Search for the cell housing the specified text and yield its (X, Y) center coordinate. 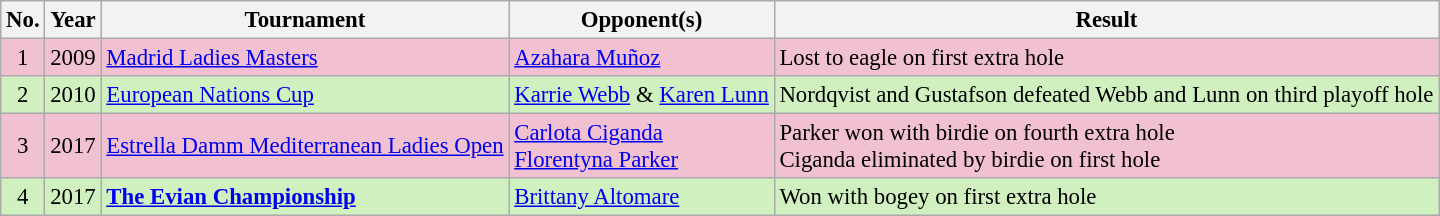
Lost to eagle on first extra hole (1106, 58)
Year (73, 20)
Karrie Webb & Karen Lunn (642, 95)
3 (23, 146)
European Nations Cup (305, 95)
2009 (73, 58)
Nordqvist and Gustafson defeated Webb and Lunn on third playoff hole (1106, 95)
Madrid Ladies Masters (305, 58)
Carlota Ciganda Florentyna Parker (642, 146)
Tournament (305, 20)
Parker won with birdie on fourth extra holeCiganda eliminated by birdie on first hole (1106, 146)
2010 (73, 95)
1 (23, 58)
4 (23, 197)
Won with bogey on first extra hole (1106, 197)
Estrella Damm Mediterranean Ladies Open (305, 146)
The Evian Championship (305, 197)
No. (23, 20)
Azahara Muñoz (642, 58)
Brittany Altomare (642, 197)
Result (1106, 20)
2 (23, 95)
Opponent(s) (642, 20)
